Return (x, y) of the center of cell containing provided text 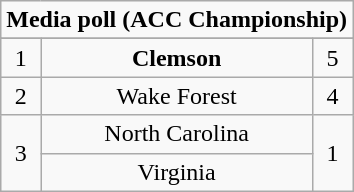
Wake Forest (176, 96)
4 (332, 96)
3 (21, 153)
Clemson (176, 58)
Virginia (176, 172)
5 (332, 58)
North Carolina (176, 134)
Media poll (ACC Championship) (177, 20)
2 (21, 96)
